Locate the cell with the specified text and output its [x, y] center coordinate. 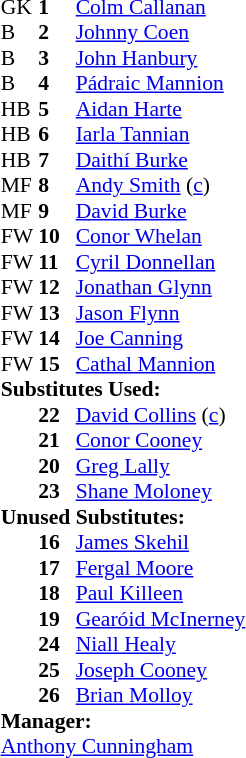
Cyril Donnellan [161, 262]
Cathal Mannion [161, 364]
26 [57, 695]
Daithí Burke [161, 160]
5 [57, 109]
15 [57, 364]
19 [57, 619]
Joe Canning [161, 339]
Iarla Tannian [161, 135]
James Skehil [161, 543]
3 [57, 58]
21 [57, 441]
9 [57, 211]
18 [57, 593]
Gearóid McInerney [161, 619]
25 [57, 670]
10 [57, 237]
Johnny Coen [161, 33]
11 [57, 262]
23 [57, 491]
Jonathan Glynn [161, 287]
David Burke [161, 211]
20 [57, 466]
John Hanbury [161, 58]
Greg Lally [161, 466]
Conor Whelan [161, 237]
22 [57, 415]
Conor Cooney [161, 441]
Shane Moloney [161, 491]
24 [57, 645]
6 [57, 135]
16 [57, 543]
Pádraic Mannion [161, 83]
17 [57, 568]
Aidan Harte [161, 109]
8 [57, 185]
14 [57, 339]
Niall Healy [161, 645]
2 [57, 33]
12 [57, 287]
Andy Smith (c) [161, 185]
Paul Killeen [161, 593]
Fergal Moore [161, 568]
13 [57, 313]
7 [57, 160]
Joseph Cooney [161, 670]
Substitutes Used: [124, 389]
Manager: [124, 721]
David Collins (c) [161, 415]
Brian Molloy [161, 695]
4 [57, 83]
Unused Substitutes: [124, 517]
Jason Flynn [161, 313]
